Output the (X, Y) coordinate of the center of the cell containing the given text.  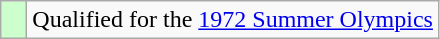
Qualified for the 1972 Summer Olympics (233, 20)
